Determine the [X, Y] coordinate at the center of the cell enclosing the given text.  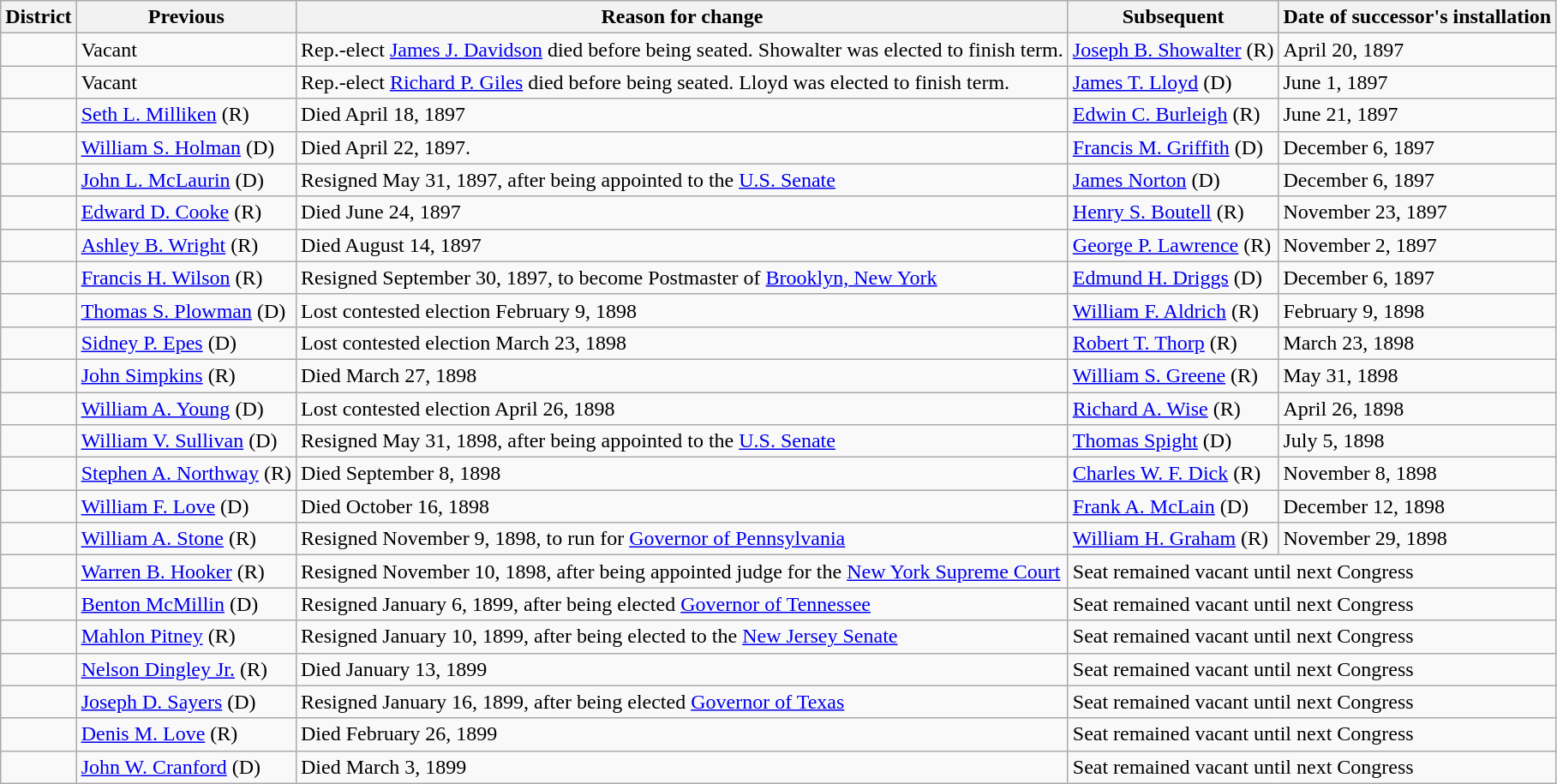
November 2, 1897 [1417, 245]
Rep.-elect Richard P. Giles died before being seated. Lloyd was elected to finish term. [682, 82]
Died September 8, 1898 [682, 474]
William V. Sullivan (D) [186, 441]
Previous [186, 17]
March 23, 1898 [1417, 343]
Charles W. F. Dick (R) [1173, 474]
Seth L. Milliken (R) [186, 115]
April 26, 1898 [1417, 409]
Resigned January 6, 1899, after being elected Governor of Tennessee [682, 604]
Benton McMillin (D) [186, 604]
George P. Lawrence (R) [1173, 245]
William A. Young (D) [186, 409]
Joseph B. Showalter (R) [1173, 50]
November 29, 1898 [1417, 539]
William S. Holman (D) [186, 147]
Date of successor's installation [1417, 17]
Lost contested election April 26, 1898 [682, 409]
Resigned September 30, 1897, to become Postmaster of Brooklyn, New York [682, 278]
Stephen A. Northway (R) [186, 474]
Died June 24, 1897 [682, 212]
Died August 14, 1897 [682, 245]
Died February 26, 1899 [682, 734]
June 21, 1897 [1417, 115]
James T. Lloyd (D) [1173, 82]
Denis M. Love (R) [186, 734]
Edmund H. Driggs (D) [1173, 278]
Rep.-elect James J. Davidson died before being seated. Showalter was elected to finish term. [682, 50]
Francis H. Wilson (R) [186, 278]
Died April 22, 1897. [682, 147]
Edward D. Cooke (R) [186, 212]
William H. Graham (R) [1173, 539]
James Norton (D) [1173, 180]
Frank A. McLain (D) [1173, 506]
Resigned May 31, 1898, after being appointed to the U.S. Senate [682, 441]
William S. Greene (R) [1173, 375]
Resigned May 31, 1897, after being appointed to the U.S. Senate [682, 180]
John W. Cranford (D) [186, 767]
Henry S. Boutell (R) [1173, 212]
Died April 18, 1897 [682, 115]
Subsequent [1173, 17]
Thomas Spight (D) [1173, 441]
Nelson Dingley Jr. (R) [186, 669]
Reason for change [682, 17]
John Simpkins (R) [186, 375]
William F. Aldrich (R) [1173, 310]
Robert T. Thorp (R) [1173, 343]
William A. Stone (R) [186, 539]
Ashley B. Wright (R) [186, 245]
April 20, 1897 [1417, 50]
Resigned November 10, 1898, after being appointed judge for the New York Supreme Court [682, 572]
November 23, 1897 [1417, 212]
May 31, 1898 [1417, 375]
Died March 3, 1899 [682, 767]
John L. McLaurin (D) [186, 180]
Edwin C. Burleigh (R) [1173, 115]
June 1, 1897 [1417, 82]
November 8, 1898 [1417, 474]
July 5, 1898 [1417, 441]
Sidney P. Epes (D) [186, 343]
Joseph D. Sayers (D) [186, 702]
Lost contested election February 9, 1898 [682, 310]
Thomas S. Plowman (D) [186, 310]
Died October 16, 1898 [682, 506]
Francis M. Griffith (D) [1173, 147]
February 9, 1898 [1417, 310]
Warren B. Hooker (R) [186, 572]
Resigned January 16, 1899, after being elected Governor of Texas [682, 702]
Resigned November 9, 1898, to run for Governor of Pennsylvania [682, 539]
District [39, 17]
Died March 27, 1898 [682, 375]
Died January 13, 1899 [682, 669]
December 12, 1898 [1417, 506]
Lost contested election March 23, 1898 [682, 343]
Resigned January 10, 1899, after being elected to the New Jersey Senate [682, 637]
William F. Love (D) [186, 506]
Richard A. Wise (R) [1173, 409]
Mahlon Pitney (R) [186, 637]
